Search for the cell housing the specified text and yield its [x, y] center coordinate. 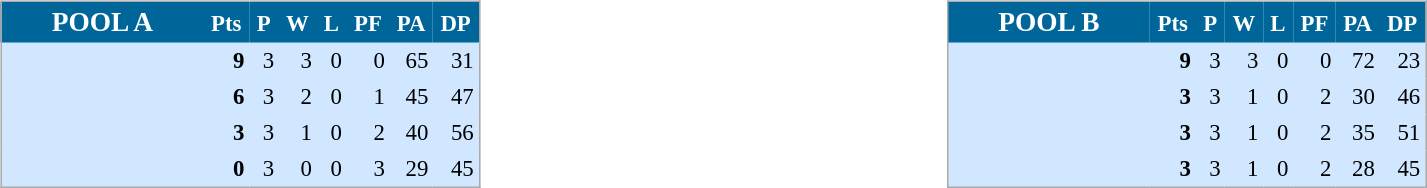
28 [1358, 168]
31 [456, 60]
6 [226, 96]
23 [1402, 60]
56 [456, 132]
47 [456, 96]
65 [411, 60]
72 [1358, 60]
40 [411, 132]
30 [1358, 96]
POOL B [1048, 22]
35 [1358, 132]
46 [1402, 96]
51 [1402, 132]
POOL A [102, 22]
29 [411, 168]
